Provide the (x, y) coordinate of the cell's center where the given text is located.  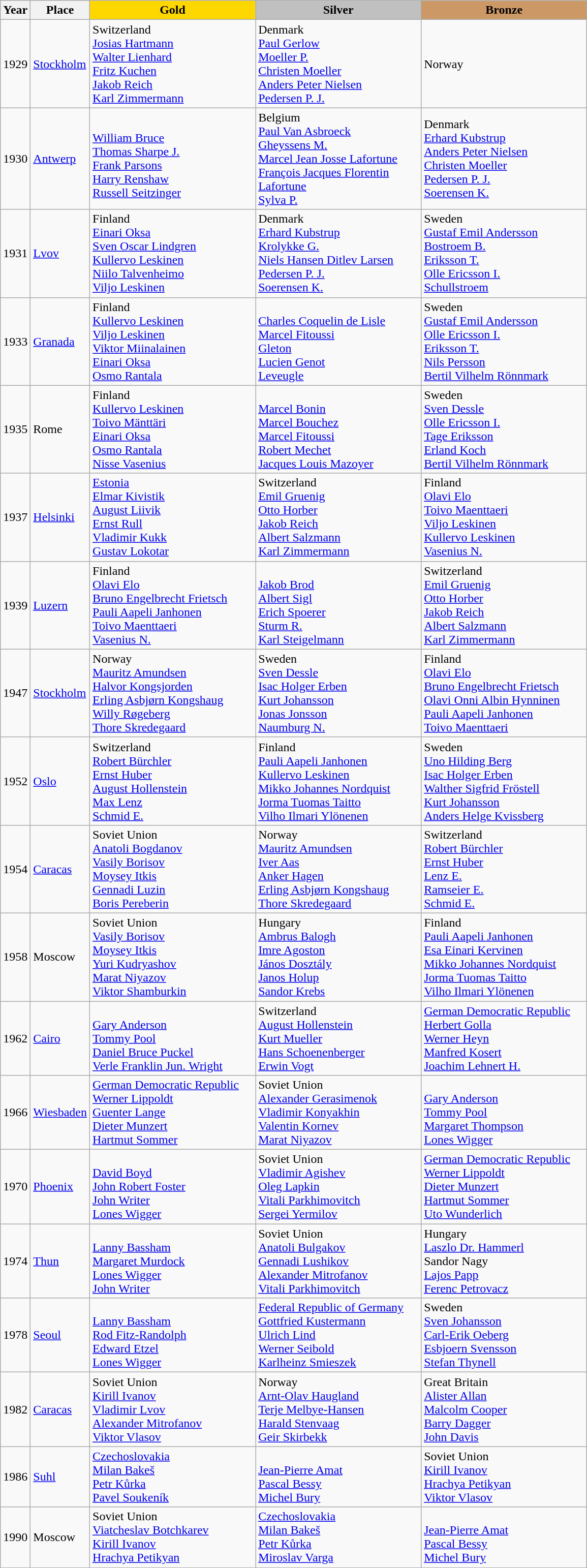
NorwayArnt-Olav HauglandTerje Melbye-HansenHarald StenvaagGeir Skirbekk (338, 1409)
1952 (15, 781)
EstoniaElmar KivistikAugust LiivikErnst RullVladimir KukkGustav Lokotar (173, 517)
1954 (15, 869)
1939 (15, 605)
Soviet UnionKirill IvanovHrachya PetikyanViktor Vlasov (504, 1477)
Marcel BoninMarcel BouchezMarcel FitoussiRobert MechetJacques Louis Mazoyer (338, 429)
Great BritainAlister AllanMalcolm CooperBarry DaggerJohn Davis (504, 1409)
Lvov (60, 253)
Antwerp (60, 159)
Cairo (60, 1038)
1931 (15, 253)
Soviet UnionVasily BorisovMoysey ItkisYuri KudryashovMarat NiyazovViktor Shamburkin (173, 957)
Granada (60, 342)
CzechoslovakiaMilan BakešPetr KůrkaPavel Soukeník (173, 1477)
CzechoslovakiaMilan BakešPetr KůrkaMiroslav Varga (338, 1537)
1982 (15, 1409)
1930 (15, 159)
Thun (60, 1261)
FinlandEinari OksaSven Oscar LindgrenKullervo LeskinenNiilo TalvenheimoViljo Leskinen (173, 253)
SwitzerlandRobert BürchlerErnst HuberAugust HollensteinMax LenzSchmid E. (173, 781)
German Democratic RepublicWerner LippoldtDieter MunzertHartmut SommerUto Wunderlich (504, 1187)
Gold (173, 10)
SwedenGustaf Emil AnderssonBostroem B.Eriksson T.Olle Ericsson I.Schullstroem (504, 253)
BelgiumPaul Van AsbroeckGheyssens M.Marcel Jean Josse LafortuneFrançois Jacques Florentin LafortuneSylva P. (338, 159)
1929 (15, 64)
DenmarkPaul GerlowMoeller P.Christen MoellerAnders Peter NielsenPedersen P. J. (338, 64)
1937 (15, 517)
Soviet UnionAnatoli BulgakovGennadi LushikovAlexander MitrofanovVitali Parkhimovitch (338, 1261)
Bronze (504, 10)
NorwayMauritz AmundsenHalvor KongsjordenErling Asbjørn KongshaugWilly RøgebergThore Skredegaard (173, 693)
FinlandPauli Aapeli JanhonenKullervo LeskinenMikko Johannes NordquistJorma Tuomas TaittoVilho Ilmari Ylönenen (338, 781)
William BruceThomas Sharpe J.Frank ParsonsHarry RenshawRussell Seitzinger (173, 159)
SwedenUno Hilding BergIsac Holger ErbenWalther Sigfrid FröstellKurt JohanssonAnders Helge Kvissberg (504, 781)
German Democratic RepublicWerner LippoldtGuenter LangeDieter MunzertHartmut Sommer (173, 1113)
HungaryAmbrus BaloghImre AgostonJános DosztályJanos HolupSandor Krebs (338, 957)
Seoul (60, 1335)
SwedenGustaf Emil AnderssonOlle Ericsson I.Eriksson T.Nils PerssonBertil Vilhelm Rönnmark (504, 342)
DenmarkErhard KubstrupKrolykke G.Niels Hansen Ditlev LarsenPedersen P. J.Soerensen K. (338, 253)
Federal Republic of GermanyGottfried KustermannUlrich LindWerner SeiboldKarlheinz Smieszek (338, 1335)
FinlandOlavi EloBruno Engelbrecht FrietschPauli Aapeli JanhonenToivo MaenttaeriVasenius N. (173, 605)
Jakob BrodAlbert SiglErich SpoererSturm R.Karl Steigelmann (338, 605)
Soviet UnionViatcheslav BotchkarevKirill IvanovHrachya Petikyan (173, 1537)
1947 (15, 693)
Lanny BasshamMargaret MurdockLones WiggerJohn Writer (173, 1261)
SwedenSven DessleIsac Holger ErbenKurt JohanssonJonas JonssonNaumburg N. (338, 693)
Year (15, 10)
FinlandKullervo LeskinenToivo MänttäriEinari OksaOsmo RantalaNisse Vasenius (173, 429)
Lanny BasshamRod Fitz-RandolphEdward EtzelLones Wigger (173, 1335)
Luzern (60, 605)
FinlandPauli Aapeli JanhonenEsa Einari KervinenMikko Johannes NordquistJorma Tuomas TaittoVilho Ilmari Ylönenen (504, 957)
1974 (15, 1261)
Rome (60, 429)
1962 (15, 1038)
Charles Coquelin de LisleMarcel FitoussiGletonLucien GenotLeveugle (338, 342)
SwedenSven DessleOlle Ericsson I.Tage ErikssonErland KochBertil Vilhelm Rönnmark (504, 429)
Norway (504, 64)
Silver (338, 10)
Soviet UnionVladimir AgishevOleg LapkinVitali ParkhimovitchSergei Yermilov (338, 1187)
1970 (15, 1187)
Oslo (60, 781)
FinlandKullervo LeskinenViljo LeskinenViktor MiinalainenEinari OksaOsmo Rantala (173, 342)
Wiesbaden (60, 1113)
1966 (15, 1113)
Place (60, 10)
Suhl (60, 1477)
Soviet UnionAnatoli BogdanovVasily BorisovMoysey ItkisGennadi LuzinBoris Pereberin (173, 869)
Soviet UnionKirill IvanovVladimir LvovAlexander MitrofanovViktor Vlasov (173, 1409)
1978 (15, 1335)
David BoydJohn Robert FosterJohn WriterLones Wigger (173, 1187)
Gary AndersonTommy PoolDaniel Bruce PuckelVerle Franklin Jun. Wright (173, 1038)
SwitzerlandJosias HartmannWalter LienhardFritz KuchenJakob ReichKarl Zimmermann (173, 64)
1933 (15, 342)
FinlandOlavi EloToivo MaenttaeriViljo LeskinenKullervo LeskinenVasenius N. (504, 517)
DenmarkErhard KubstrupAnders Peter NielsenChristen MoellerPedersen P. J.Soerensen K. (504, 159)
SwitzerlandRobert BürchlerErnst HuberLenz E.Ramseier E.Schmid E. (504, 869)
1990 (15, 1537)
German Democratic RepublicHerbert GollaWerner HeynManfred KosertJoachim Lehnert H. (504, 1038)
NorwayMauritz AmundsenIver AasAnker HagenErling Asbjørn KongshaugThore Skredegaard (338, 869)
1958 (15, 957)
Soviet UnionAlexander GerasimenokVladimir KonyakhinValentin KornevMarat Niyazov (338, 1113)
Gary AndersonTommy PoolMargaret ThompsonLones Wigger (504, 1113)
SwedenSven JohanssonCarl-Erik OebergEsbjoern SvenssonStefan Thynell (504, 1335)
SwitzerlandAugust HollensteinKurt MuellerHans SchoenenbergerErwin Vogt (338, 1038)
1986 (15, 1477)
Helsinki (60, 517)
FinlandOlavi EloBruno Engelbrecht FrietschOlavi Onni Albin HynninenPauli Aapeli JanhonenToivo Maenttaeri (504, 693)
HungaryLaszlo Dr. HammerlSandor NagyLajos PappFerenc Petrovacz (504, 1261)
Phoenix (60, 1187)
1935 (15, 429)
